Output the (x, y) coordinate of the center of the cell containing the given text.  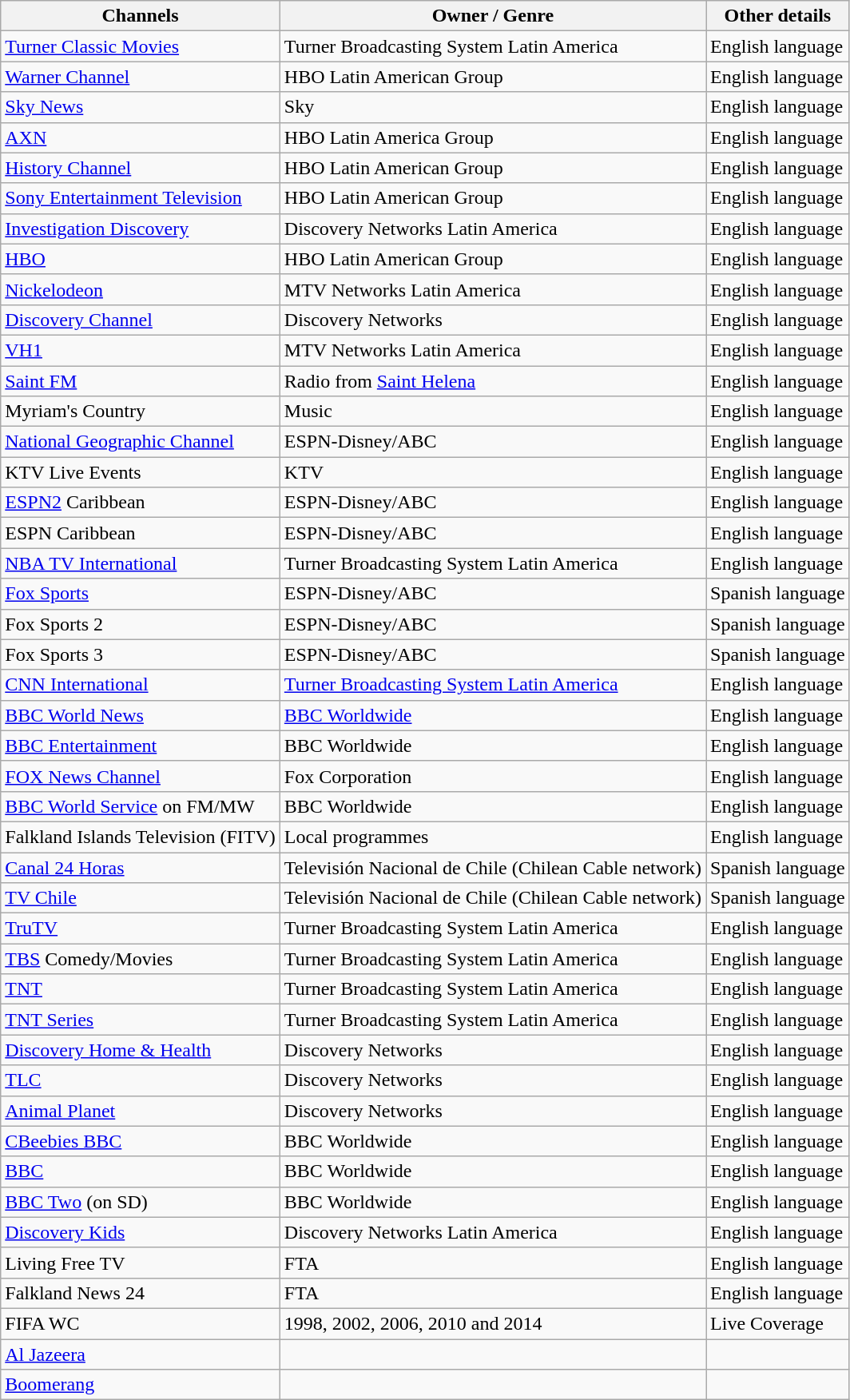
Canal 24 Horas (141, 867)
VH1 (141, 350)
Falkland News 24 (141, 1293)
Animal Planet (141, 1111)
Saint FM (141, 381)
FOX News Channel (141, 776)
CNN International (141, 685)
Al Jazeera (141, 1354)
BBC World News (141, 715)
Investigation Discovery (141, 229)
CBeebies BBC (141, 1141)
BBC Two (on SD) (141, 1202)
TLC (141, 1080)
Fox Sports 2 (141, 624)
TruTV (141, 929)
FIFA WC (141, 1323)
Warner Channel (141, 77)
BBC Entertainment (141, 746)
Discovery Home & Health (141, 1050)
Sky News (141, 107)
National Geographic Channel (141, 442)
AXN (141, 137)
Turner Classic Movies (141, 46)
Boomerang (141, 1385)
Nickelodeon (141, 289)
Fox Sports (141, 594)
Fox Corporation (492, 776)
Music (492, 412)
TNT (141, 989)
Other details (778, 16)
Channels (141, 16)
KTV (492, 472)
BBC World Service on FM/MW (141, 806)
History Channel (141, 168)
Local programmes (492, 837)
Discovery Channel (141, 320)
Myriam's Country (141, 412)
Falkland Islands Television (FITV) (141, 837)
BBC (141, 1171)
HBO (141, 259)
Sky (492, 107)
Discovery Kids (141, 1232)
Living Free TV (141, 1263)
TNT Series (141, 1020)
Live Coverage (778, 1323)
TBS Comedy/Movies (141, 959)
NBA TV International (141, 563)
Radio from Saint Helena (492, 381)
HBO Latin America Group (492, 137)
ESPN Caribbean (141, 533)
KTV Live Events (141, 472)
TV Chile (141, 898)
1998, 2002, 2006, 2010 and 2014 (492, 1323)
Owner / Genre (492, 16)
Fox Sports 3 (141, 654)
ESPN2 Caribbean (141, 503)
Sony Entertainment Television (141, 198)
